Return the (x, y) coordinate for the center point of the cell that contains the specified text.  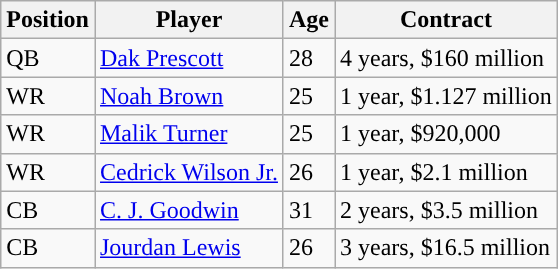
Player (188, 20)
1 year, $920,000 (446, 134)
2 years, $3.5 million (446, 210)
4 years, $160 million (446, 58)
Jourdan Lewis (188, 248)
Contract (446, 20)
Cedrick Wilson Jr. (188, 172)
28 (308, 58)
1 year, $1.127 million (446, 96)
Age (308, 20)
C. J. Goodwin (188, 210)
QB (48, 58)
3 years, $16.5 million (446, 248)
31 (308, 210)
Noah Brown (188, 96)
1 year, $2.1 million (446, 172)
Dak Prescott (188, 58)
Position (48, 20)
Malik Turner (188, 134)
